Locate the cell with the specified text and output its [X, Y] center coordinate. 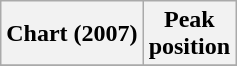
Peakposition [189, 34]
Chart (2007) [72, 34]
